Locate the cell with the specified text and output its (x, y) center coordinate. 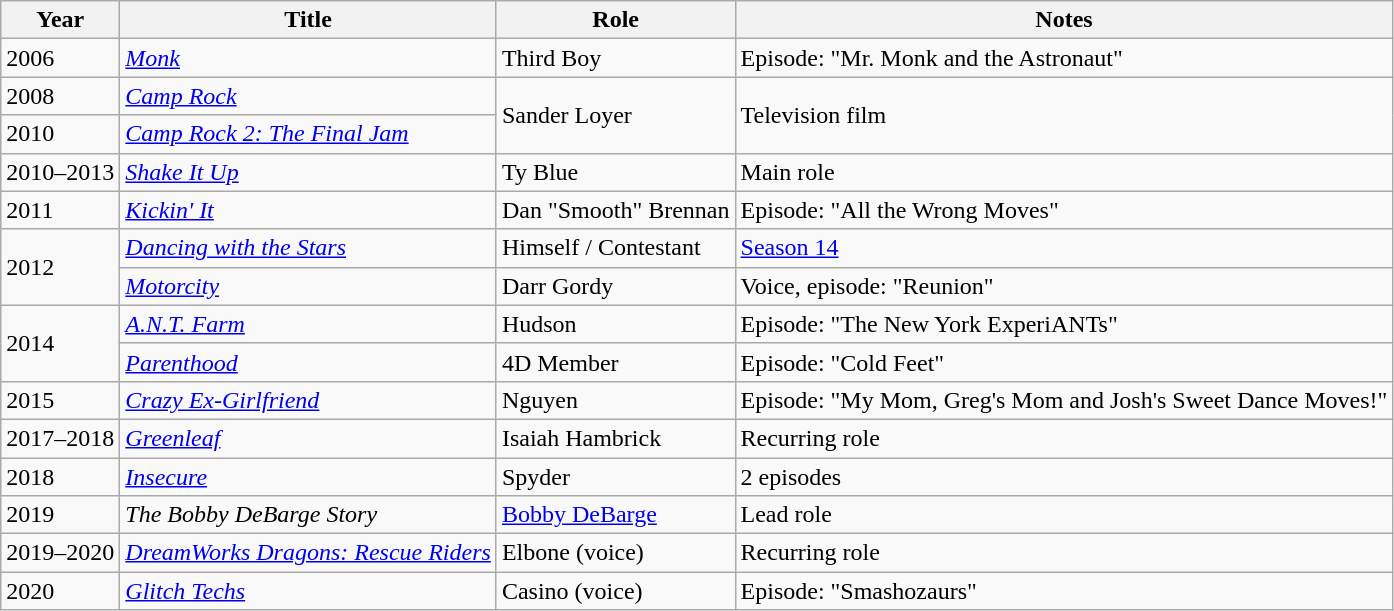
2011 (60, 210)
Crazy Ex-Girlfriend (308, 400)
Episode: "My Mom, Greg's Mom and Josh's Sweet Dance Moves!" (1064, 400)
2012 (60, 267)
Monk (308, 58)
4D Member (616, 362)
Shake It Up (308, 172)
Isaiah Hambrick (616, 438)
Notes (1064, 20)
Third Boy (616, 58)
Voice, episode: "Reunion" (1064, 286)
Insecure (308, 477)
Episode: "Smashozaurs" (1064, 591)
Spyder (616, 477)
2019–2020 (60, 553)
Dan "Smooth" Brennan (616, 210)
Bobby DeBarge (616, 515)
2015 (60, 400)
Casino (voice) (616, 591)
Kickin' It (308, 210)
Main role (1064, 172)
Ty Blue (616, 172)
Year (60, 20)
Sander Loyer (616, 115)
Hudson (616, 324)
2010 (60, 134)
Camp Rock 2: The Final Jam (308, 134)
Dancing with the Stars (308, 248)
Elbone (voice) (616, 553)
Episode: "The New York ExperiANTs" (1064, 324)
Season 14 (1064, 248)
2020 (60, 591)
2008 (60, 96)
2018 (60, 477)
The Bobby DeBarge Story (308, 515)
Episode: "Mr. Monk and the Astronaut" (1064, 58)
2 episodes (1064, 477)
2014 (60, 343)
2006 (60, 58)
Role (616, 20)
Lead role (1064, 515)
Glitch Techs (308, 591)
Parenthood (308, 362)
2010–2013 (60, 172)
Episode: "Cold Feet" (1064, 362)
2019 (60, 515)
Camp Rock (308, 96)
Nguyen (616, 400)
2017–2018 (60, 438)
Episode: "All the Wrong Moves" (1064, 210)
Television film (1064, 115)
Darr Gordy (616, 286)
Title (308, 20)
A.N.T. Farm (308, 324)
Greenleaf (308, 438)
Himself / Contestant (616, 248)
DreamWorks Dragons: Rescue Riders (308, 553)
Motorcity (308, 286)
